Locate the cell with the specified text and output its (x, y) center coordinate. 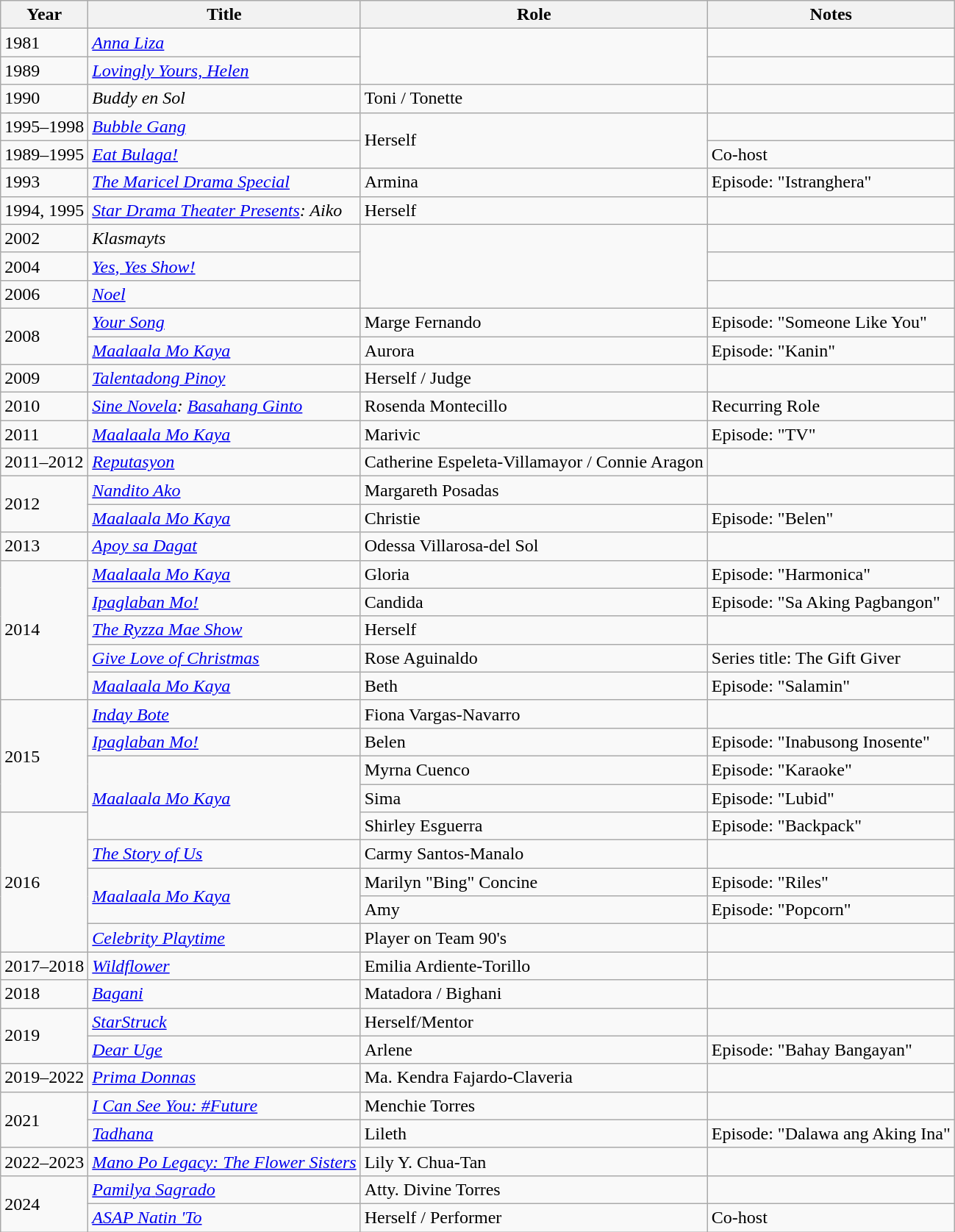
1990 (44, 99)
Episode: "Lubid" (831, 798)
The Story of Us (224, 854)
Year (44, 15)
The Ryzza Mae Show (224, 630)
Episode: "Kanin" (831, 351)
Amy (534, 910)
ASAP Natin 'To (224, 1217)
Prima Donnas (224, 1078)
Episode: "Istranghera" (831, 182)
Dear Uge (224, 1050)
Herself / Judge (534, 379)
Episode: "Sa Aking Pagbangon" (831, 602)
2016 (44, 882)
Shirley Esguerra (534, 826)
Candida (534, 602)
Mano Po Legacy: The Flower Sisters (224, 1161)
Christie (534, 518)
Marivic (534, 434)
Recurring Role (831, 407)
Celebrity Playtime (224, 938)
Tadhana (224, 1133)
Herself/Mentor (534, 1022)
Episode: "Inabusong Inosente" (831, 742)
Episode: "Popcorn" (831, 910)
Inday Bote (224, 714)
Rosenda Montecillo (534, 407)
Star Drama Theater Presents: Aiko (224, 210)
2019–2022 (44, 1078)
Episode: "Riles" (831, 882)
1989 (44, 71)
Apoy sa Dagat (224, 546)
1989–1995 (44, 154)
1993 (44, 182)
Episode: "Karaoke" (831, 770)
Talentadong Pinoy (224, 379)
StarStruck (224, 1022)
Your Song (224, 322)
Aurora (534, 351)
2022–2023 (44, 1161)
Marge Fernando (534, 322)
1995–1998 (44, 126)
Toni / Tonette (534, 99)
2024 (44, 1203)
Player on Team 90's (534, 938)
Rose Aguinaldo (534, 658)
Myrna Cuenco (534, 770)
1981 (44, 43)
Nandito Ako (224, 490)
Menchie Torres (534, 1106)
Episode: "Dalawa ang Aking Ina" (831, 1133)
Carmy Santos-Manalo (534, 854)
Noel (224, 294)
Herself / Performer (534, 1217)
Fiona Vargas-Navarro (534, 714)
2010 (44, 407)
2013 (44, 546)
2004 (44, 266)
Notes (831, 15)
Atty. Divine Torres (534, 1189)
Episode: "Backpack" (831, 826)
Lileth (534, 1133)
Wildflower (224, 966)
Episode: "Bahay Bangayan" (831, 1050)
Ma. Kendra Fajardo-Claveria (534, 1078)
2011–2012 (44, 462)
2002 (44, 238)
Anna Liza (224, 43)
2015 (44, 756)
Episode: "Belen" (831, 518)
1994, 1995 (44, 210)
Series title: The Gift Giver (831, 658)
Reputasyon (224, 462)
2021 (44, 1120)
Arlene (534, 1050)
Yes, Yes Show! (224, 266)
2008 (44, 336)
Buddy en Sol (224, 99)
2014 (44, 630)
2018 (44, 994)
Gloria (534, 574)
2017–2018 (44, 966)
Bubble Gang (224, 126)
Lily Y. Chua-Tan (534, 1161)
Title (224, 15)
Episode: "TV" (831, 434)
I Can See You: #Future (224, 1106)
Eat Bulaga! (224, 154)
Episode: "Harmonica" (831, 574)
Bagani (224, 994)
2012 (44, 504)
2009 (44, 379)
Pamilya Sagrado (224, 1189)
Margareth Posadas (534, 490)
Odessa Villarosa-del Sol (534, 546)
Klasmayts (224, 238)
2011 (44, 434)
2019 (44, 1036)
Matadora / Bighani (534, 994)
The Maricel Drama Special (224, 182)
Emilia Ardiente-Torillo (534, 966)
Armina (534, 182)
Sine Novela: Basahang Ginto (224, 407)
Sima (534, 798)
Belen (534, 742)
Beth (534, 686)
Lovingly Yours, Helen (224, 71)
Episode: "Someone Like You" (831, 322)
Give Love of Christmas (224, 658)
Catherine Espeleta-Villamayor / Connie Aragon (534, 462)
2006 (44, 294)
Marilyn "Bing" Concine (534, 882)
Episode: "Salamin" (831, 686)
Role (534, 15)
